Provide the [X, Y] coordinate of the cell's center where the given text is located.  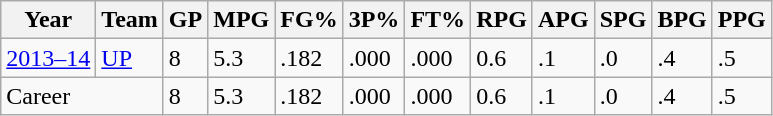
Career [82, 96]
UP [130, 58]
APG [563, 20]
BPG [682, 20]
FG% [309, 20]
GP [185, 20]
PPG [742, 20]
Year [48, 20]
2013–14 [48, 58]
SPG [623, 20]
RPG [502, 20]
3P% [374, 20]
Team [130, 20]
FT% [438, 20]
MPG [242, 20]
